Locate the cell with the specified text and output its (x, y) center coordinate. 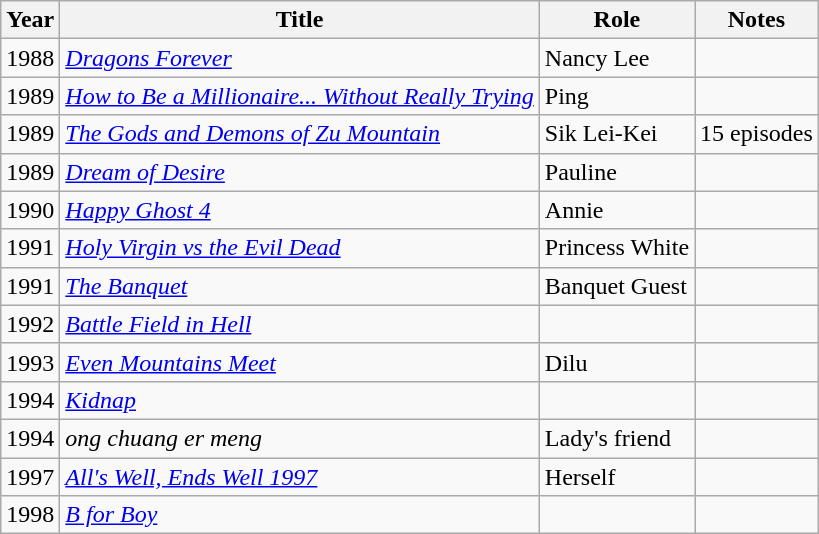
Nancy Lee (616, 58)
1993 (30, 362)
Pauline (616, 172)
Princess White (616, 248)
Dilu (616, 362)
Annie (616, 210)
1997 (30, 477)
ong chuang er meng (300, 438)
Notes (757, 20)
Even Mountains Meet (300, 362)
1990 (30, 210)
Dream of Desire (300, 172)
1992 (30, 324)
Year (30, 20)
Lady's friend (616, 438)
B for Boy (300, 515)
15 episodes (757, 134)
Title (300, 20)
Holy Virgin vs the Evil Dead (300, 248)
Dragons Forever (300, 58)
1988 (30, 58)
Herself (616, 477)
Banquet Guest (616, 286)
How to Be a Millionaire... Without Really Trying (300, 96)
Sik Lei-Kei (616, 134)
Role (616, 20)
The Banquet (300, 286)
All's Well, Ends Well 1997 (300, 477)
Ping (616, 96)
The Gods and Demons of Zu Mountain (300, 134)
Kidnap (300, 400)
Battle Field in Hell (300, 324)
1998 (30, 515)
Happy Ghost 4 (300, 210)
